Locate the cell with the specified text and output its [x, y] center coordinate. 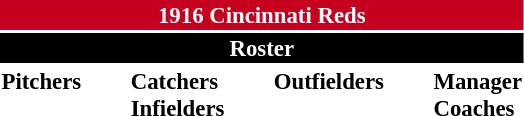
1916 Cincinnati Reds [262, 15]
Roster [262, 48]
